Return [X, Y] of the center of cell containing provided text 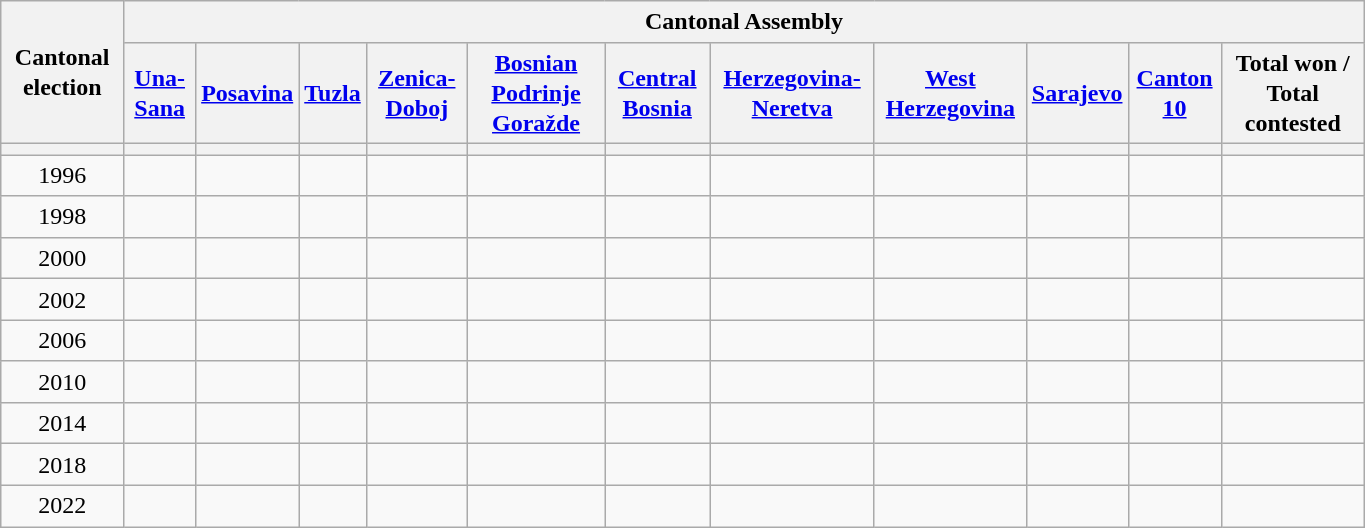
2000 [62, 258]
2010 [62, 382]
2002 [62, 300]
Canton 10 [1174, 93]
Posavina [248, 93]
Tuzla [333, 93]
2006 [62, 340]
Cantonal Assembly [744, 22]
West Herzegovina [950, 93]
1998 [62, 216]
Sarajevo [1077, 93]
Central Bosnia [658, 93]
Bosnian Podrinje Goražde [536, 93]
Herzegovina-Neretva [792, 93]
1996 [62, 176]
Total won / Total contested [1292, 93]
Cantonal election [62, 72]
2014 [62, 424]
2018 [62, 464]
2022 [62, 506]
Zenica-Doboj [416, 93]
Una-Sana [160, 93]
